Find where the given text appears and provide that cell's center as (X, Y) coordinate. 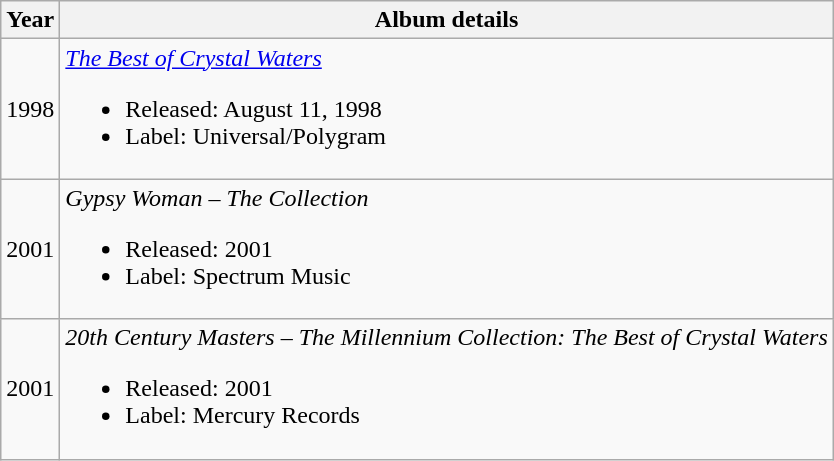
Year (30, 20)
Gypsy Woman – The CollectionReleased: 2001Label: Spectrum Music (446, 249)
Album details (446, 20)
20th Century Masters – The Millennium Collection: The Best of Crystal WatersReleased: 2001Label: Mercury Records (446, 389)
The Best of Crystal WatersReleased: August 11, 1998Label: Universal/Polygram (446, 109)
1998 (30, 109)
